Detect which cell encompasses the target text, then output its (x, y) center coordinate. 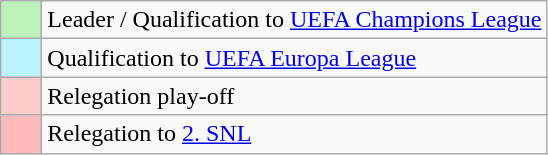
Relegation to 2. SNL (294, 134)
Qualification to UEFA Europa League (294, 58)
Relegation play-off (294, 96)
Leader / Qualification to UEFA Champions League (294, 20)
